Return the (x, y) coordinate for the center point of the cell that contains the specified text.  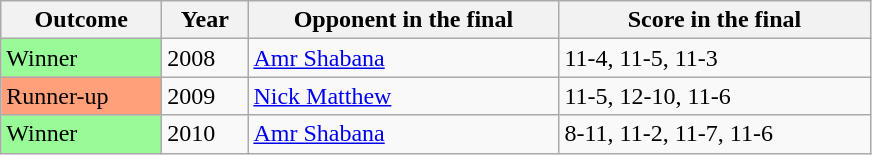
2009 (205, 96)
Score in the final (714, 20)
Opponent in the final (404, 20)
Runner-up (82, 96)
Nick Matthew (404, 96)
11-5, 12-10, 11-6 (714, 96)
2010 (205, 134)
11-4, 11-5, 11-3 (714, 58)
2008 (205, 58)
Year (205, 20)
Outcome (82, 20)
8-11, 11-2, 11-7, 11-6 (714, 134)
